Search for the cell housing the specified text and yield its (x, y) center coordinate. 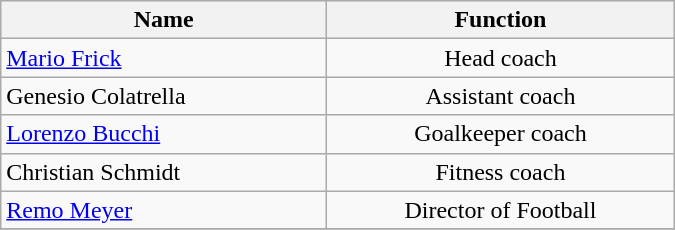
Mario Frick (164, 58)
Genesio Colatrella (164, 96)
Name (164, 20)
Lorenzo Bucchi (164, 134)
Fitness coach (501, 172)
Function (501, 20)
Goalkeeper coach (501, 134)
Head coach (501, 58)
Assistant coach (501, 96)
Director of Football (501, 210)
Christian Schmidt (164, 172)
Remo Meyer (164, 210)
